Capture the cell that displays the provided text and extract its [x, y] central coordinate. 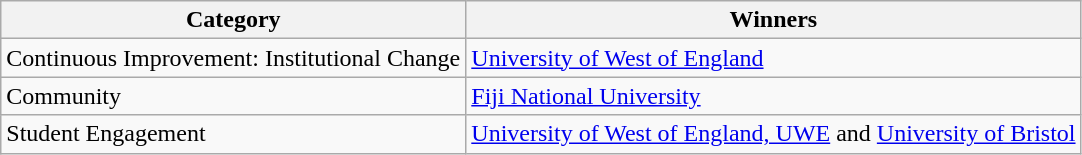
Student Engagement [234, 134]
Continuous Improvement: Institutional Change [234, 58]
Winners [774, 20]
University of West of England, UWE and University of Bristol [774, 134]
Community [234, 96]
University of West of England [774, 58]
Category [234, 20]
Fiji National University [774, 96]
